Search for the cell housing the specified text and yield its [X, Y] center coordinate. 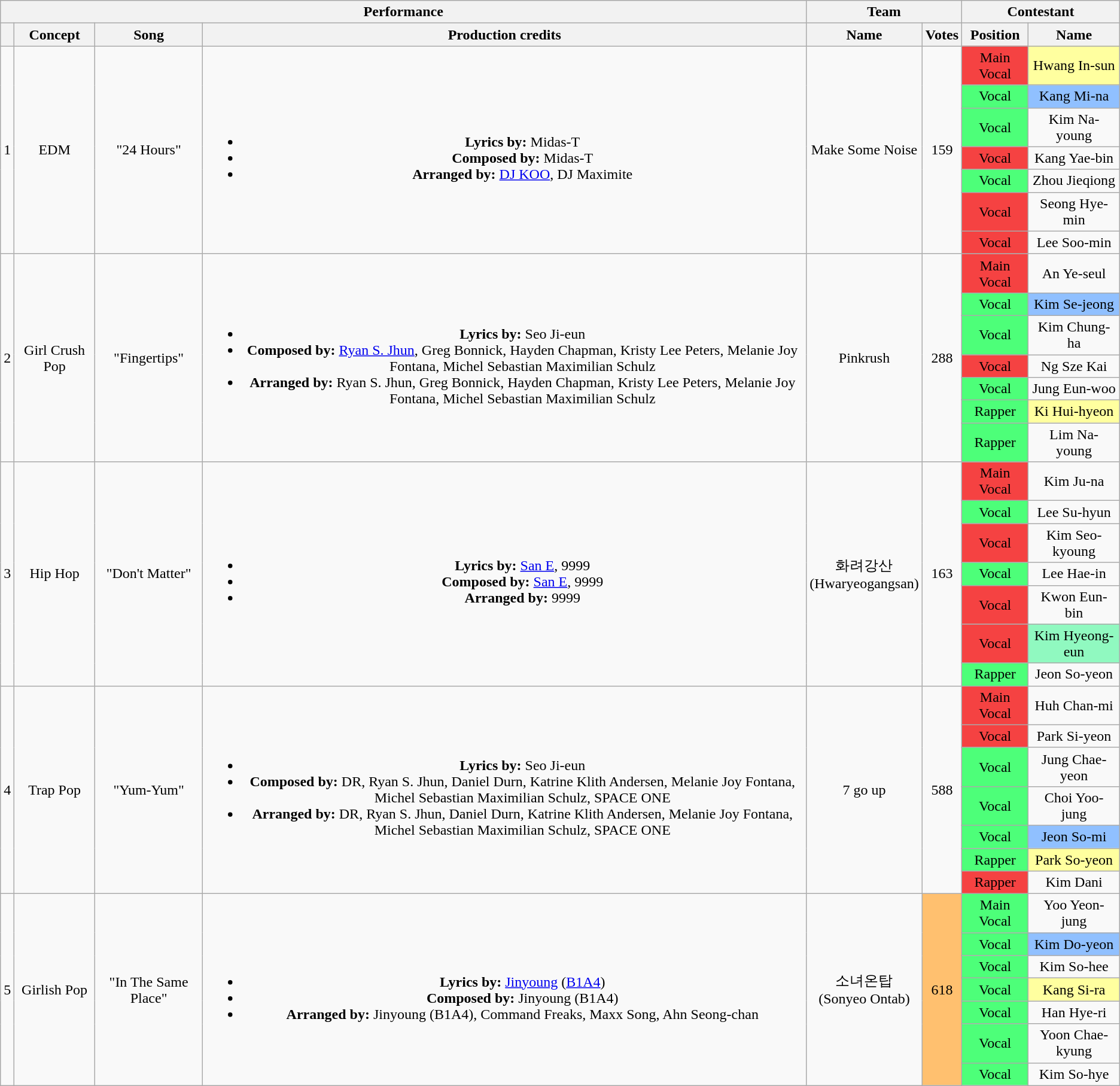
Kim So-hee [1074, 967]
소녀온탑(Sonyeo Ontab) [865, 990]
163 [942, 574]
Lyrics by: Jinyoung (B1A4)Composed by: Jinyoung (B1A4)Arranged by: Jinyoung (B1A4), Command Freaks, Maxx Song, Ahn Seong-chan [505, 990]
Team [884, 12]
Kang Mi-na [1074, 96]
Choi Yoo-jung [1074, 805]
2 [7, 358]
Han Hye-ri [1074, 1012]
7 go up [865, 790]
Jung Chae-yeon [1074, 767]
288 [942, 358]
Huh Chan-mi [1074, 705]
"Yum-Yum" [148, 790]
Make Some Noise [865, 150]
Kwon Eun-bin [1074, 604]
Kim Na-young [1074, 127]
Position [996, 35]
Zhou Jieqiong [1074, 181]
Kang Yae-bin [1074, 158]
Park So-yeon [1074, 860]
Concept [54, 35]
Girlish Pop [54, 990]
Seong Hye-min [1074, 212]
Kim Ju-na [1074, 481]
"Don't Matter" [148, 574]
Yoon Chae-kyung [1074, 1044]
Song [148, 35]
Lyrics by: Midas-TComposed by: Midas-TArranged by: DJ KOO, DJ Maximite [505, 150]
EDM [54, 150]
"In The Same Place" [148, 990]
Lim Na-young [1074, 443]
Lee Soo-min [1074, 242]
618 [942, 990]
Contestant [1041, 12]
Jeon So-mi [1074, 836]
Kim Chung-ha [1074, 335]
Production credits [505, 35]
Jeon So-yeon [1074, 674]
Kim Hyeong-eun [1074, 644]
Performance [403, 12]
Hip Hop [54, 574]
Kang Si-ra [1074, 990]
5 [7, 990]
Kim So-hye [1074, 1074]
Kim Do-yeon [1074, 944]
Park Si-yeon [1074, 736]
Lee Su-hyun [1074, 512]
Kim Dani [1074, 883]
Jung Eun-woo [1074, 389]
Lyrics by: San E, 9999Composed by: San E, 9999Arranged by: 9999 [505, 574]
화려강산(Hwaryeogangsan) [865, 574]
Ki Hui-hyeon [1074, 412]
"Fingertips" [148, 358]
Girl Crush Pop [54, 358]
4 [7, 790]
3 [7, 574]
1 [7, 150]
Hwang In-sun [1074, 66]
159 [942, 150]
Kim Seo-kyoung [1074, 543]
Trap Pop [54, 790]
588 [942, 790]
Votes [942, 35]
Lee Hae-in [1074, 574]
Yoo Yeon-jung [1074, 913]
Pinkrush [865, 358]
Kim Se-jeong [1074, 304]
Ng Sze Kai [1074, 366]
An Ye-seul [1074, 273]
"24 Hours" [148, 150]
